Find where the given text appears and provide that cell's center as [x, y] coordinate. 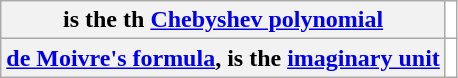
de Moivre's formula, is the imaginary unit [224, 58]
is the th Chebyshev polynomial [224, 20]
